Search for the cell housing the specified text and yield its [X, Y] center coordinate. 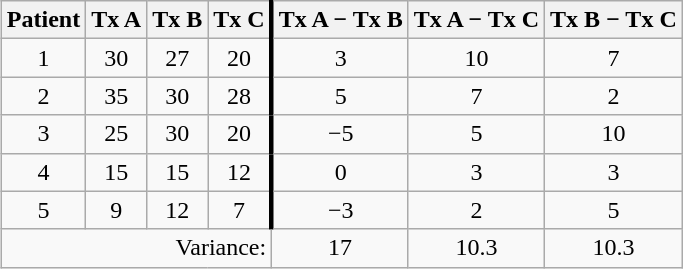
−5 [340, 134]
35 [116, 96]
Tx A − Tx B [340, 20]
25 [116, 134]
27 [178, 58]
Patient [43, 20]
0 [340, 172]
1 [43, 58]
Tx C [240, 20]
4 [43, 172]
28 [240, 96]
Tx B [178, 20]
Tx B − Tx C [614, 20]
Tx A [116, 20]
9 [116, 210]
−3 [340, 210]
Tx A − Tx C [476, 20]
Variance: [136, 248]
17 [340, 248]
